Identify which cell holds the provided text, then report its [X, Y] central coordinate. 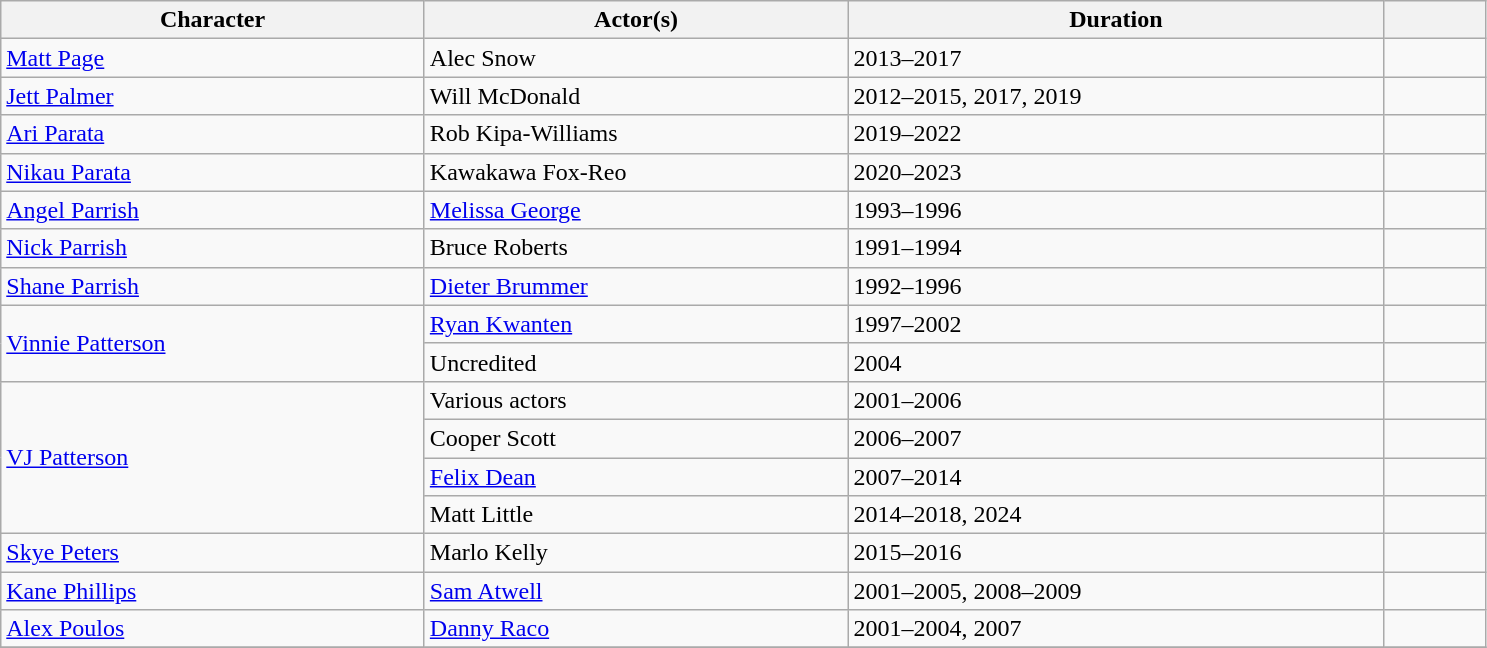
Sam Atwell [636, 591]
2015–2016 [1116, 553]
Rob Kipa-Williams [636, 134]
2001–2006 [1116, 400]
Matt Little [636, 515]
1993–1996 [1116, 210]
Uncredited [636, 362]
Matt Page [213, 58]
Kane Phillips [213, 591]
2012–2015, 2017, 2019 [1116, 96]
Cooper Scott [636, 438]
Melissa George [636, 210]
Danny Raco [636, 629]
Nick Parrish [213, 248]
2019–2022 [1116, 134]
2006–2007 [1116, 438]
Skye Peters [213, 553]
Nikau Parata [213, 172]
Ari Parata [213, 134]
Various actors [636, 400]
Vinnie Patterson [213, 343]
VJ Patterson [213, 457]
1991–1994 [1116, 248]
2013–2017 [1116, 58]
2020–2023 [1116, 172]
Character [213, 20]
2004 [1116, 362]
2001–2004, 2007 [1116, 629]
2001–2005, 2008–2009 [1116, 591]
1992–1996 [1116, 286]
Alec Snow [636, 58]
Marlo Kelly [636, 553]
Dieter Brummer [636, 286]
Ryan Kwanten [636, 324]
Kawakawa Fox-Reo [636, 172]
Actor(s) [636, 20]
Bruce Roberts [636, 248]
Felix Dean [636, 477]
2007–2014 [1116, 477]
Duration [1116, 20]
Shane Parrish [213, 286]
Will McDonald [636, 96]
Jett Palmer [213, 96]
2014–2018, 2024 [1116, 515]
Angel Parrish [213, 210]
1997–2002 [1116, 324]
Alex Poulos [213, 629]
